Extract the (X, Y) coordinate from the center of the cell holding the provided text.  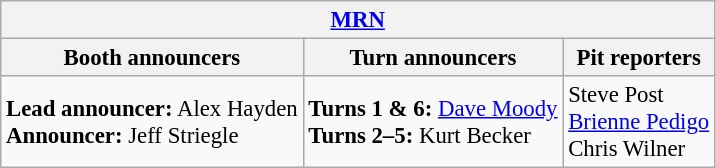
Lead announcer: Alex HaydenAnnouncer: Jeff Striegle (152, 122)
Steve PostBrienne PedigoChris Wilner (639, 122)
Pit reporters (639, 58)
Turns 1 & 6: Dave MoodyTurns 2–5: Kurt Becker (433, 122)
MRN (358, 20)
Booth announcers (152, 58)
Turn announcers (433, 58)
